Output the (x, y) coordinate of the center of the cell containing the given text.  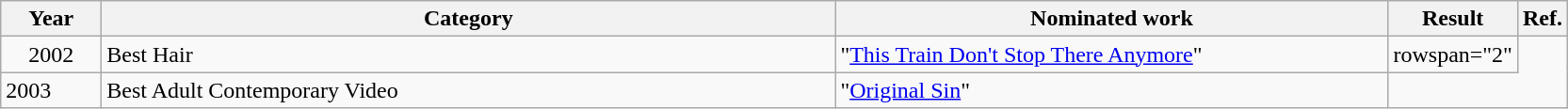
Year (51, 19)
Best Hair (469, 54)
Best Adult Contemporary Video (469, 90)
"This Train Don't Stop There Anymore" (1111, 54)
rowspan="2" (1453, 54)
Nominated work (1111, 19)
Ref. (1543, 19)
Category (469, 19)
2003 (51, 90)
"Original Sin" (1111, 90)
Result (1453, 19)
2002 (51, 54)
